Capture the cell that displays the provided text and extract its [x, y] central coordinate. 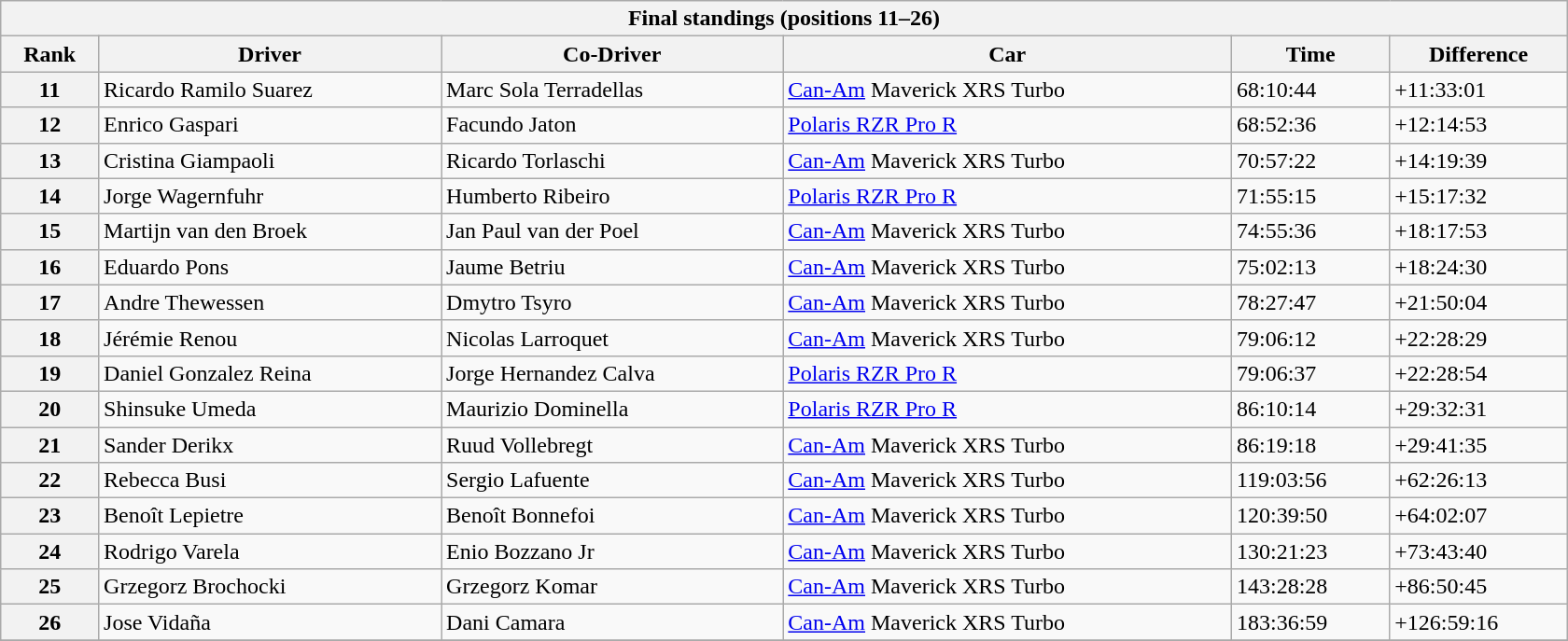
22 [50, 481]
+18:17:53 [1478, 231]
25 [50, 587]
Grzegorz Komar [612, 587]
130:21:23 [1310, 551]
+64:02:07 [1478, 516]
Rebecca Busi [271, 481]
79:06:37 [1310, 373]
Benoît Lepietre [271, 516]
Jorge Hernandez Calva [612, 373]
26 [50, 622]
183:36:59 [1310, 622]
74:55:36 [1310, 231]
Eduardo Pons [271, 267]
78:27:47 [1310, 302]
Grzegorz Brochocki [271, 587]
79:06:12 [1310, 338]
Dmytro Tsyro [612, 302]
143:28:28 [1310, 587]
Co-Driver [612, 54]
Dani Camara [612, 622]
Andre Thewessen [271, 302]
Rodrigo Varela [271, 551]
Shinsuke Umeda [271, 409]
Ruud Vollebregt [612, 445]
Daniel Gonzalez Reina [271, 373]
Final standings (positions 11–26) [784, 19]
Ricardo Torlaschi [612, 160]
+18:24:30 [1478, 267]
17 [50, 302]
120:39:50 [1310, 516]
12 [50, 125]
Martijn van den Broek [271, 231]
Jose Vidaña [271, 622]
86:19:18 [1310, 445]
+29:32:31 [1478, 409]
70:57:22 [1310, 160]
Sergio Lafuente [612, 481]
13 [50, 160]
+12:14:53 [1478, 125]
+15:17:32 [1478, 196]
71:55:15 [1310, 196]
Jorge Wagernfuhr [271, 196]
+14:19:39 [1478, 160]
Marc Sola Terradellas [612, 90]
119:03:56 [1310, 481]
16 [50, 267]
Cristina Giampaoli [271, 160]
+29:41:35 [1478, 445]
+21:50:04 [1478, 302]
Jaume Betriu [612, 267]
+22:28:29 [1478, 338]
Benoît Bonnefoi [612, 516]
+22:28:54 [1478, 373]
20 [50, 409]
23 [50, 516]
Enio Bozzano Jr [612, 551]
Driver [271, 54]
24 [50, 551]
Enrico Gaspari [271, 125]
Sander Derikx [271, 445]
+126:59:16 [1478, 622]
86:10:14 [1310, 409]
Ricardo Ramilo Suarez [271, 90]
Difference [1478, 54]
Jan Paul van der Poel [612, 231]
75:02:13 [1310, 267]
+62:26:13 [1478, 481]
68:10:44 [1310, 90]
18 [50, 338]
19 [50, 373]
15 [50, 231]
Jérémie Renou [271, 338]
+73:43:40 [1478, 551]
Nicolas Larroquet [612, 338]
Humberto Ribeiro [612, 196]
Facundo Jaton [612, 125]
68:52:36 [1310, 125]
Car [1008, 54]
14 [50, 196]
21 [50, 445]
+86:50:45 [1478, 587]
Maurizio Dominella [612, 409]
11 [50, 90]
Rank [50, 54]
+11:33:01 [1478, 90]
Time [1310, 54]
